Capture the cell that displays the provided text and extract its (x, y) central coordinate. 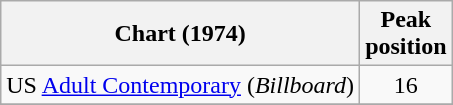
US Adult Contemporary (Billboard) (180, 85)
Chart (1974) (180, 34)
Peakposition (406, 34)
16 (406, 85)
